Provide the (x, y) coordinate of the cell's center where the given text is located.  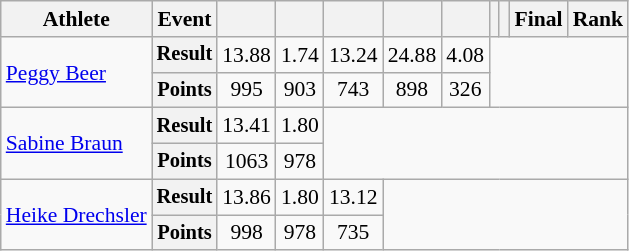
4.08 (465, 55)
13.88 (246, 55)
903 (300, 90)
Heike Drechsler (76, 214)
Event (185, 19)
1.74 (300, 55)
Rank (598, 19)
735 (354, 233)
Sabine Braun (76, 144)
13.24 (354, 55)
995 (246, 90)
Final (538, 19)
13.41 (246, 126)
998 (246, 233)
1063 (246, 162)
Peggy Beer (76, 72)
13.12 (354, 197)
24.88 (412, 55)
743 (354, 90)
898 (412, 90)
Athlete (76, 19)
326 (465, 90)
13.86 (246, 197)
